Return [X, Y] of the center of cell containing provided text 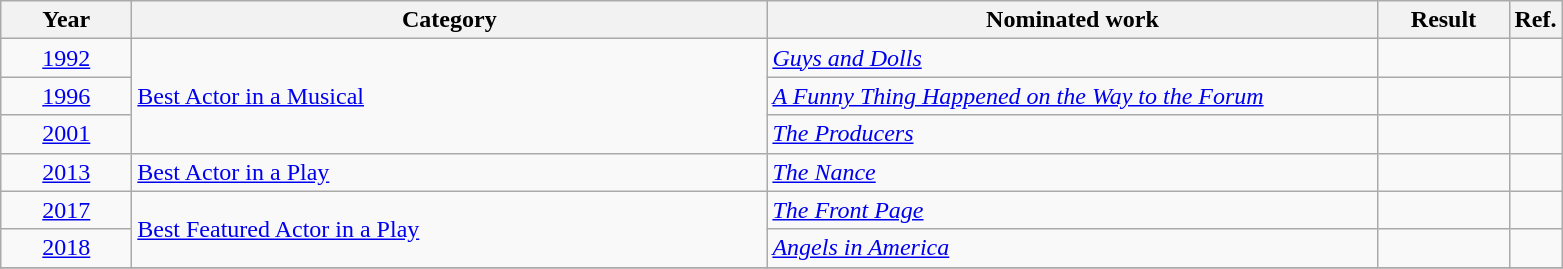
A Funny Thing Happened on the Way to the Forum [1072, 96]
Best Actor in a Musical [450, 96]
2017 [66, 210]
Nominated work [1072, 20]
Best Actor in a Play [450, 172]
1992 [66, 58]
Ref. [1536, 20]
2001 [66, 134]
Year [66, 20]
The Front Page [1072, 210]
The Producers [1072, 134]
Best Featured Actor in a Play [450, 229]
2018 [66, 248]
Angels in America [1072, 248]
Guys and Dolls [1072, 58]
The Nance [1072, 172]
1996 [66, 96]
2013 [66, 172]
Result [1444, 20]
Category [450, 20]
